Find where the given text appears and provide that cell's center as [X, Y] coordinate. 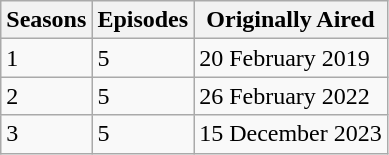
Episodes [143, 20]
15 December 2023 [291, 134]
1 [46, 58]
3 [46, 134]
26 February 2022 [291, 96]
Seasons [46, 20]
2 [46, 96]
Originally Aired [291, 20]
20 February 2019 [291, 58]
